Output the [x, y] coordinate of the center of the cell containing the given text.  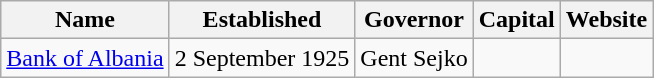
Governor [414, 20]
Capital [516, 20]
Website [606, 20]
Established [262, 20]
2 September 1925 [262, 58]
Bank of Albania [85, 58]
Name [85, 20]
Gent Sejko [414, 58]
